Return the (X, Y) coordinate for the center point of the cell that contains the specified text.  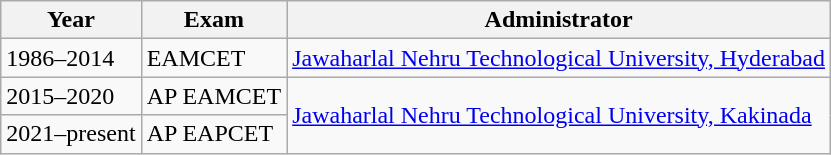
1986–2014 (71, 58)
EAMCET (214, 58)
Administrator (559, 20)
2021–present (71, 134)
Jawaharlal Nehru Technological University, Hyderabad (559, 58)
Exam (214, 20)
2015–2020 (71, 96)
Jawaharlal Nehru Technological University, Kakinada (559, 115)
AP EAPCET (214, 134)
Year (71, 20)
AP EAMCET (214, 96)
